Output the [X, Y] coordinate of the center of the cell containing the given text.  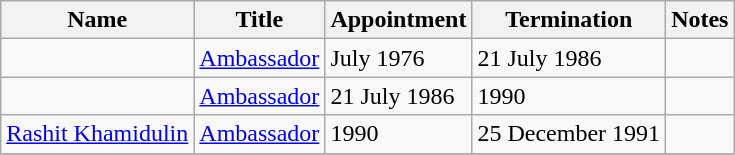
Appointment [398, 20]
July 1976 [398, 58]
Termination [569, 20]
Name [98, 20]
Notes [700, 20]
Title [260, 20]
25 December 1991 [569, 134]
Rashit Khamidulin [98, 134]
